Search for the cell housing the specified text and yield its [x, y] center coordinate. 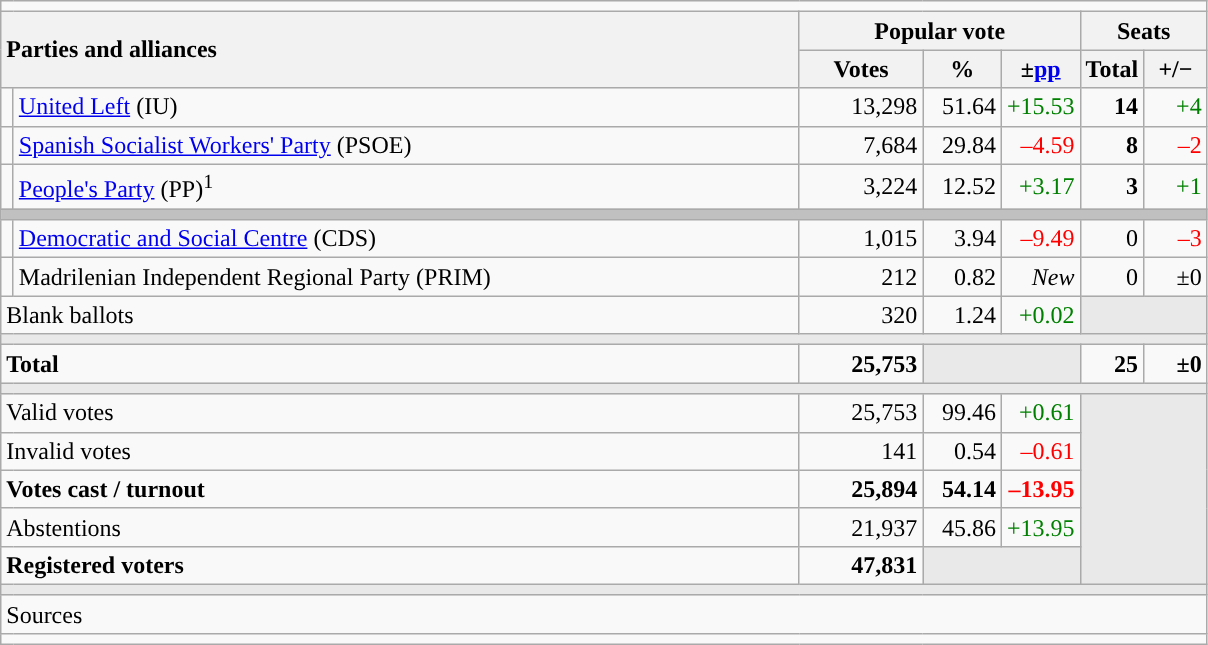
47,831 [861, 565]
141 [861, 451]
+13.95 [1040, 527]
212 [861, 277]
Abstentions [400, 527]
–9.49 [1040, 239]
–0.61 [1040, 451]
Sources [604, 614]
United Left (IU) [406, 107]
New [1040, 277]
13,298 [861, 107]
+0.02 [1040, 315]
Spanish Socialist Workers' Party (PSOE) [406, 145]
–4.59 [1040, 145]
Popular vote [940, 31]
Votes [861, 69]
+0.61 [1040, 413]
0.54 [962, 451]
–3 [1176, 239]
–2 [1176, 145]
12.52 [962, 186]
–13.95 [1040, 489]
+3.17 [1040, 186]
People's Party (PP)1 [406, 186]
29.84 [962, 145]
25,894 [861, 489]
Madrilenian Independent Regional Party (PRIM) [406, 277]
Parties and alliances [400, 50]
Invalid votes [400, 451]
0.82 [962, 277]
Seats [1144, 31]
% [962, 69]
Democratic and Social Centre (CDS) [406, 239]
Valid votes [400, 413]
+15.53 [1040, 107]
+1 [1176, 186]
21,937 [861, 527]
±pp [1040, 69]
8 [1112, 145]
Registered voters [400, 565]
320 [861, 315]
+/− [1176, 69]
99.46 [962, 413]
3.94 [962, 239]
51.64 [962, 107]
54.14 [962, 489]
1,015 [861, 239]
45.86 [962, 527]
25 [1112, 364]
3,224 [861, 186]
3 [1112, 186]
Votes cast / turnout [400, 489]
+4 [1176, 107]
14 [1112, 107]
7,684 [861, 145]
Blank ballots [400, 315]
1.24 [962, 315]
